Scan for the cell matching the given text and deliver its (X, Y) coordinate at center. 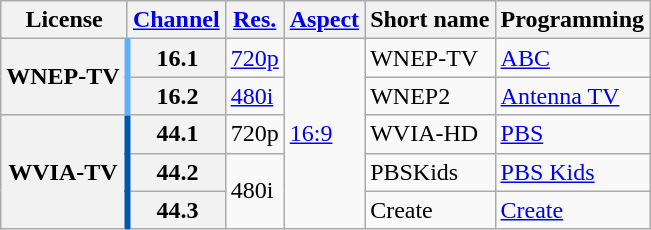
16:9 (324, 134)
PBS (572, 134)
Res. (254, 20)
PBS Kids (572, 172)
Programming (572, 20)
WVIA-HD (430, 134)
PBSKids (430, 172)
44.3 (176, 210)
Aspect (324, 20)
44.2 (176, 172)
License (64, 20)
WVIA-TV (64, 172)
16.1 (176, 58)
WNEP2 (430, 96)
Short name (430, 20)
44.1 (176, 134)
ABC (572, 58)
16.2 (176, 96)
Antenna TV (572, 96)
Channel (176, 20)
